Find where the given text appears and provide that cell's center as [X, Y] coordinate. 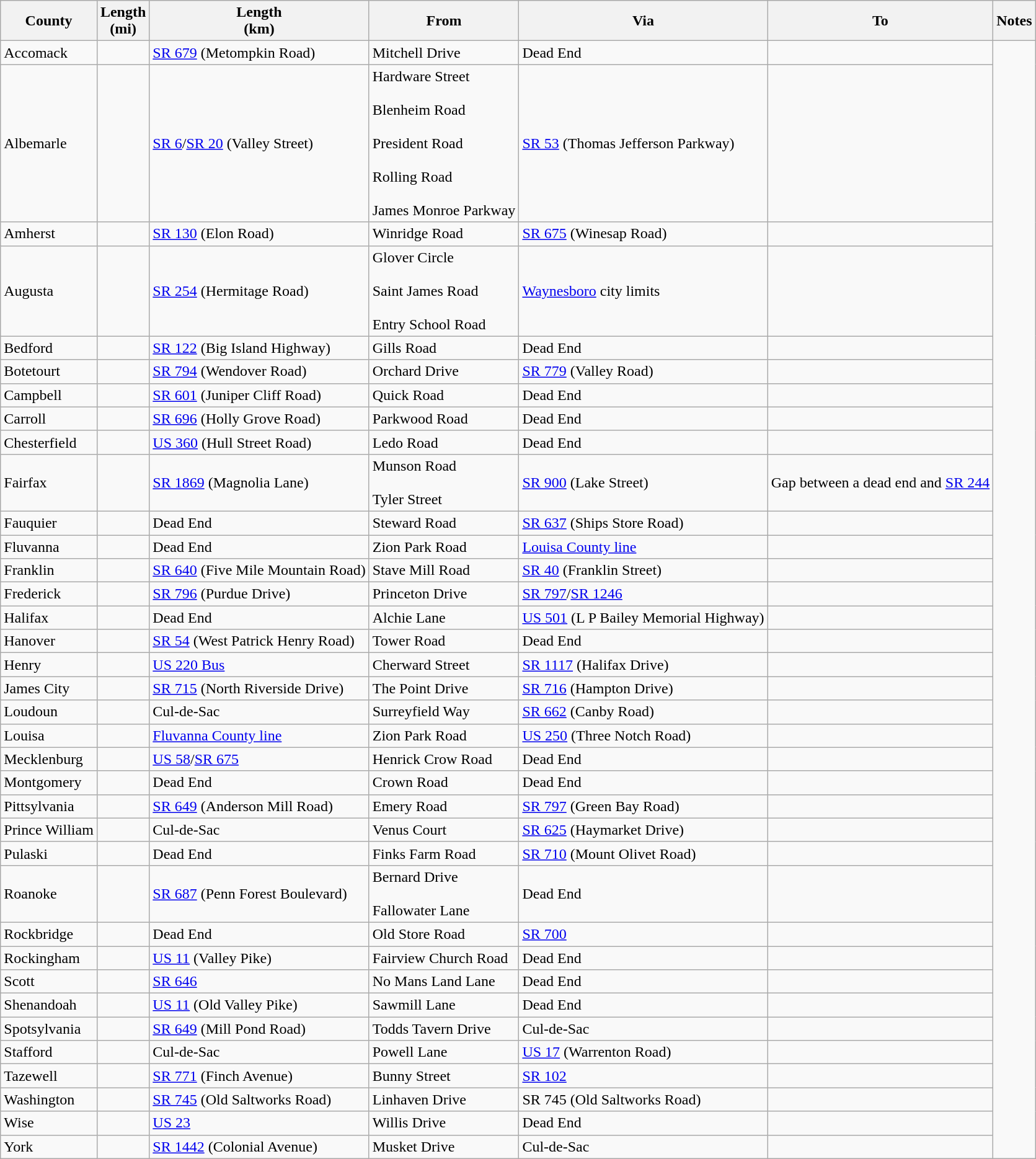
SR 796 (Purdue Drive) [259, 594]
SR 1117 (Halifax Drive) [644, 665]
Rockbridge [49, 934]
Henrick Crow Road [444, 759]
Accomack [49, 53]
SR 254 (Hermitage Road) [259, 291]
US 250 (Three Notch Road) [644, 735]
SR 122 (Big Island Highway) [259, 348]
Willis Drive [444, 1123]
SR 687 (Penn Forest Boulevard) [259, 894]
Finks Farm Road [444, 853]
Winridge Road [444, 234]
Princeton Drive [444, 594]
SR 716 (Hampton Drive) [644, 688]
SR 797 (Green Bay Road) [644, 806]
Steward Road [444, 523]
Stave Mill Road [444, 571]
Emery Road [444, 806]
US 501 (L P Bailey Memorial Highway) [644, 618]
Henry [49, 665]
US 17 (Warrenton Road) [644, 1052]
Campbell [49, 395]
Frederick [49, 594]
Crown Road [444, 783]
SR 710 (Mount Olivet Road) [644, 853]
Mitchell Drive [444, 53]
Parkwood Road [444, 419]
SR 625 (Haymarket Drive) [644, 830]
Orchard Drive [444, 371]
SR 646 [259, 982]
SR 130 (Elon Road) [259, 234]
Venus Court [444, 830]
US 220 Bus [259, 665]
SR 40 (Franklin Street) [644, 571]
SR 675 (Winesap Road) [644, 234]
Old Store Road [444, 934]
Ledo Road [444, 442]
Alchie Lane [444, 618]
Munson RoadTyler Street [444, 482]
SR 54 (West Patrick Henry Road) [259, 641]
Fairfax [49, 482]
SR 794 (Wendover Road) [259, 371]
Pittsylvania [49, 806]
James City [49, 688]
Pulaski [49, 853]
SR 679 (Metompkin Road) [259, 53]
Stafford [49, 1052]
SR 771 (Finch Avenue) [259, 1076]
Fairview Church Road [444, 958]
Rockingham [49, 958]
Musket Drive [444, 1147]
Shenandoah [49, 1005]
Wise [49, 1123]
US 11 (Valley Pike) [259, 958]
York [49, 1147]
Quick Road [444, 395]
Franklin [49, 571]
SR 102 [644, 1076]
Halifax [49, 618]
Tazewell [49, 1076]
US 360 (Hull Street Road) [259, 442]
SR 640 (Five Mile Mountain Road) [259, 571]
Tower Road [444, 641]
Montgomery [49, 783]
Linhaven Drive [444, 1099]
SR 715 (North Riverside Drive) [259, 688]
Via [644, 21]
Albemarle [49, 143]
SR 900 (Lake Street) [644, 482]
SR 649 (Anderson Mill Road) [259, 806]
Prince William [49, 830]
SR 696 (Holly Grove Road) [259, 419]
Waynesboro city limits [644, 291]
Fauquier [49, 523]
SR 1442 (Colonial Avenue) [259, 1147]
No Mans Land Lane [444, 982]
From [444, 21]
Todds Tavern Drive [444, 1029]
Amherst [49, 234]
Sawmill Lane [444, 1005]
SR 6/SR 20 (Valley Street) [259, 143]
Roanoke [49, 894]
Hardware StreetBlenheim RoadPresident RoadRolling RoadJames Monroe Parkway [444, 143]
SR 649 (Mill Pond Road) [259, 1029]
Louisa County line [644, 546]
Surreyfield Way [444, 712]
To [880, 21]
Louisa [49, 735]
Cherward Street [444, 665]
Bunny Street [444, 1076]
Glover CircleSaint James RoadEntry School Road [444, 291]
Fluvanna [49, 546]
Washington [49, 1099]
SR 797/SR 1246 [644, 594]
US 58/SR 675 [259, 759]
Carroll [49, 419]
Length(mi) [123, 21]
Scott [49, 982]
Hanover [49, 641]
US 23 [259, 1123]
County [49, 21]
Chesterfield [49, 442]
SR 601 (Juniper Cliff Road) [259, 395]
SR 779 (Valley Road) [644, 371]
SR 1869 (Magnolia Lane) [259, 482]
Gills Road [444, 348]
SR 53 (Thomas Jefferson Parkway) [644, 143]
Bernard DriveFallowater Lane [444, 894]
SR 662 (Canby Road) [644, 712]
Notes [1014, 21]
Loudoun [49, 712]
Bedford [49, 348]
US 11 (Old Valley Pike) [259, 1005]
Mecklenburg [49, 759]
SR 700 [644, 934]
The Point Drive [444, 688]
Spotsylvania [49, 1029]
Fluvanna County line [259, 735]
Botetourt [49, 371]
Powell Lane [444, 1052]
Length(km) [259, 21]
SR 637 (Ships Store Road) [644, 523]
Augusta [49, 291]
Gap between a dead end and SR 244 [880, 482]
